Pinpoint the cell where the given text exists, returning its (X, Y) midpoint coordinate. 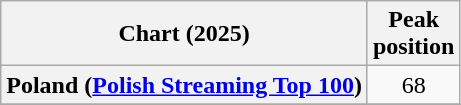
68 (413, 85)
Chart (2025) (184, 34)
Peakposition (413, 34)
Poland (Polish Streaming Top 100) (184, 85)
